Detect which cell encompasses the target text, then output its [x, y] center coordinate. 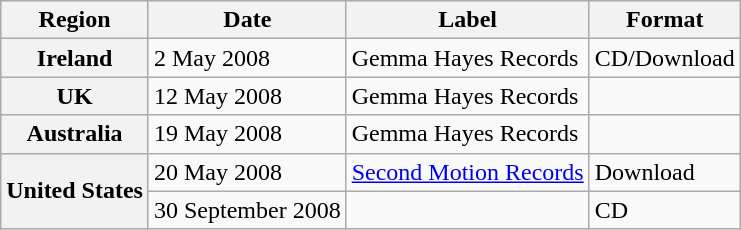
CD [664, 210]
Label [468, 20]
2 May 2008 [247, 58]
12 May 2008 [247, 96]
20 May 2008 [247, 172]
Australia [75, 134]
CD/Download [664, 58]
Download [664, 172]
Format [664, 20]
Date [247, 20]
Region [75, 20]
Second Motion Records [468, 172]
30 September 2008 [247, 210]
United States [75, 191]
UK [75, 96]
19 May 2008 [247, 134]
Ireland [75, 58]
